Find where the given text appears and provide that cell's center as (X, Y) coordinate. 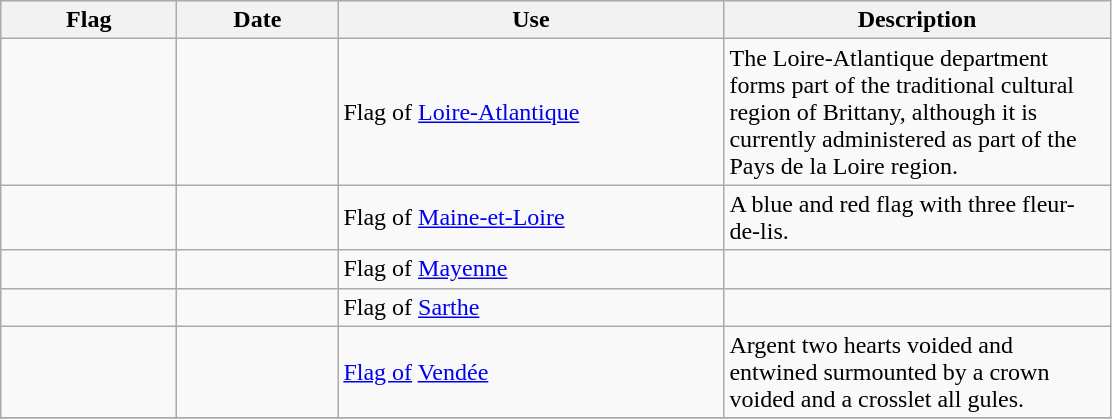
A blue and red flag with three fleur-de-lis. (917, 218)
Date (258, 20)
Description (917, 20)
Flag of Vendée (531, 372)
Flag of Mayenne (531, 269)
Argent two hearts voided and entwined surmounted by a crown voided and a crosslet all gules. (917, 372)
Flag of Loire-Atlantique (531, 112)
Flag of Maine-et-Loire (531, 218)
Flag (89, 20)
Use (531, 20)
Flag of Sarthe (531, 307)
